Identify which cell holds the provided text, then report its [X, Y] central coordinate. 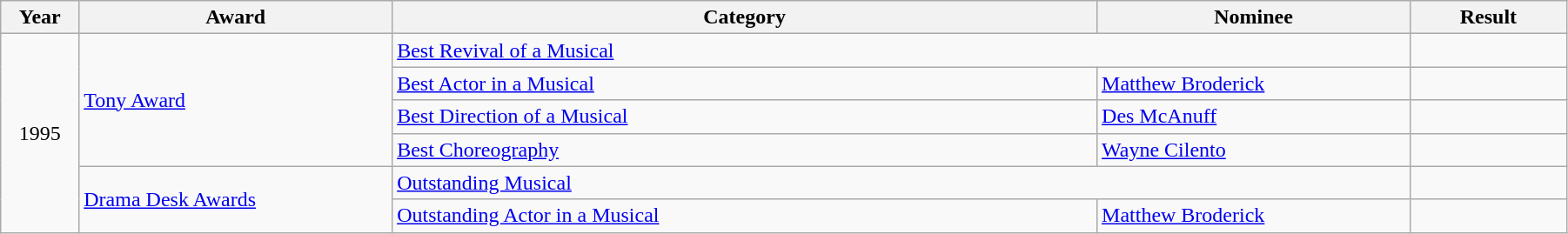
Best Revival of a Musical [901, 50]
Result [1488, 17]
Year [40, 17]
Tony Award [236, 100]
Outstanding Actor in a Musical [745, 216]
Nominee [1254, 17]
1995 [40, 133]
Outstanding Musical [901, 183]
Des McAnuff [1254, 117]
Best Choreography [745, 150]
Category [745, 17]
Drama Desk Awards [236, 199]
Best Actor in a Musical [745, 84]
Best Direction of a Musical [745, 117]
Wayne Cilento [1254, 150]
Award [236, 17]
